Locate the cell with the specified text and output its [x, y] center coordinate. 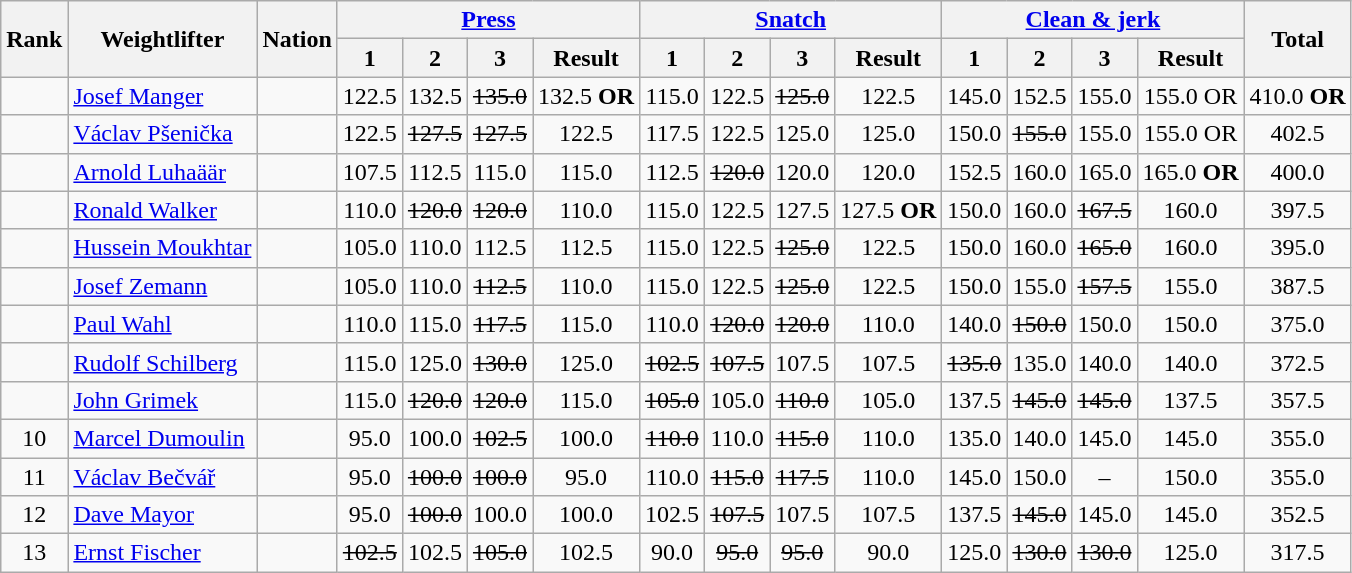
Arnold Luhaäär [162, 172]
Václav Bečvář [162, 477]
Hussein Moukhtar [162, 248]
400.0 [1298, 172]
387.5 [1298, 286]
397.5 [1298, 210]
127.5 OR [888, 210]
Press [488, 20]
395.0 [1298, 248]
132.5 OR [586, 96]
410.0 OR [1298, 96]
10 [34, 438]
402.5 [1298, 134]
Rudolf Schilberg [162, 362]
372.5 [1298, 362]
167.5 [1104, 210]
11 [34, 477]
– [1104, 477]
Ronald Walker [162, 210]
Josef Manger [162, 96]
132.5 [434, 96]
165.0 OR [1190, 172]
Rank [34, 39]
157.5 [1104, 286]
375.0 [1298, 324]
12 [34, 515]
Josef Zemann [162, 286]
Snatch [791, 20]
John Grimek [162, 400]
352.5 [1298, 515]
Clean & jerk [1093, 20]
Václav Pšenička [162, 134]
Ernst Fischer [162, 553]
Nation [297, 39]
Weightlifter [162, 39]
Total [1298, 39]
357.5 [1298, 400]
Paul Wahl [162, 324]
317.5 [1298, 553]
Marcel Dumoulin [162, 438]
Dave Mayor [162, 515]
13 [34, 553]
